Search for the cell housing the specified text and yield its (x, y) center coordinate. 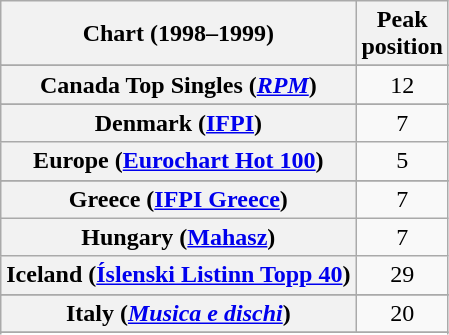
Hungary (Mahasz) (178, 237)
Peakposition (402, 34)
20 (402, 313)
Italy (Musica e dischi) (178, 313)
5 (402, 161)
Greece (IFPI Greece) (178, 199)
Chart (1998–1999) (178, 34)
29 (402, 275)
Iceland (Íslenski Listinn Topp 40) (178, 275)
Denmark (IFPI) (178, 123)
12 (402, 85)
Europe (Eurochart Hot 100) (178, 161)
Canada Top Singles (RPM) (178, 85)
